Capture the cell that displays the provided text and extract its [x, y] central coordinate. 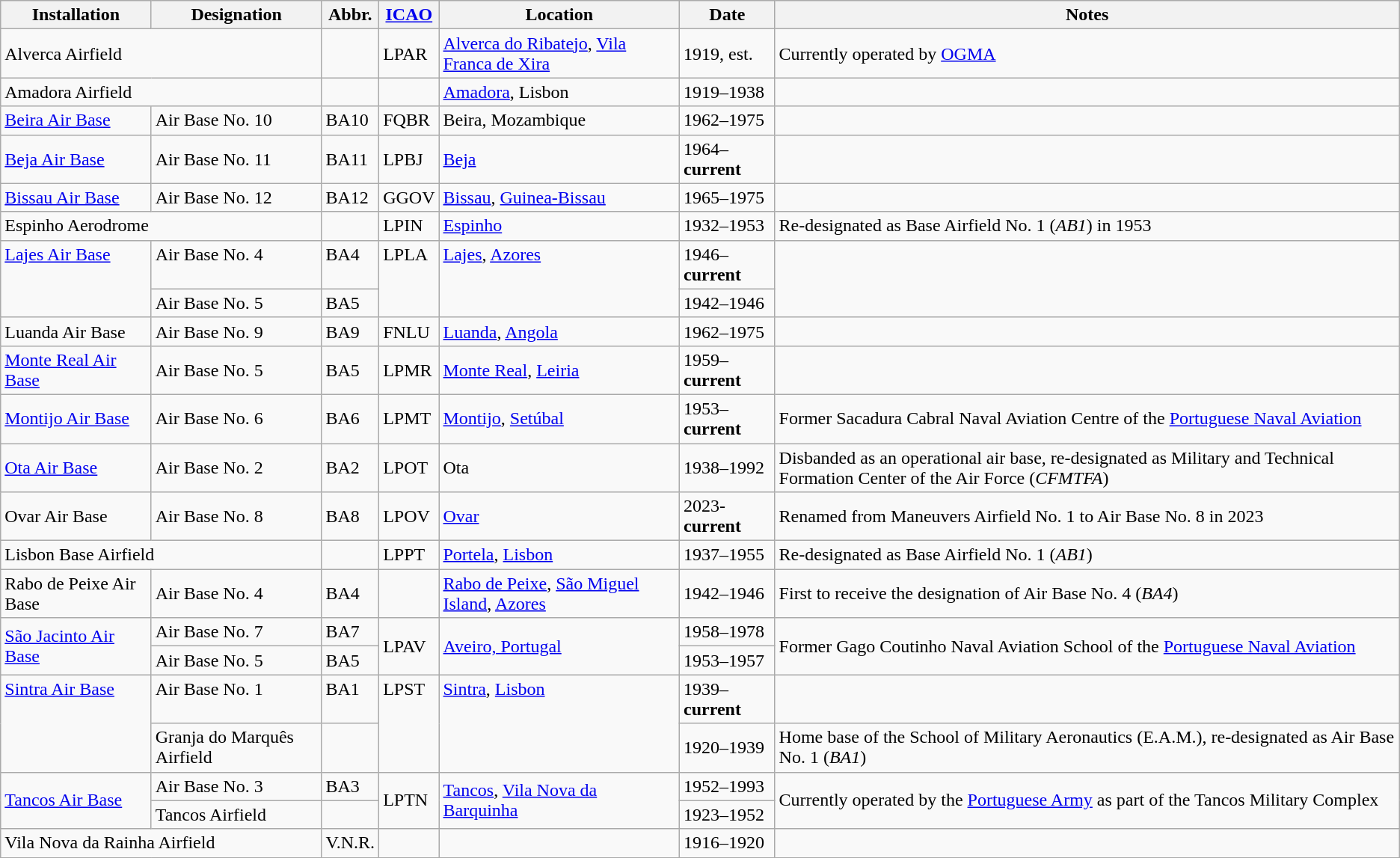
1919–1938 [728, 92]
LPMT [409, 419]
Ovar [559, 516]
Air Base No. 7 [236, 632]
Abbr. [350, 15]
1958–1978 [728, 632]
Air Base No. 2 [236, 467]
Re-designated as Base Airfield No. 1 (AB1) in 1953 [1087, 226]
Espinho [559, 226]
Bissau, Guinea-Bissau [559, 197]
Air Base No. 11 [236, 159]
1953–current [728, 419]
V.N.R. [350, 843]
1923–1952 [728, 815]
1952–1993 [728, 786]
Tancos Airfield [236, 815]
LPAR [409, 54]
1937–1955 [728, 555]
1916–1920 [728, 843]
LPAV [409, 646]
Beja Air Base [76, 159]
BA11 [350, 159]
Beja [559, 159]
First to receive the designation of Air Base No. 4 (BA4) [1087, 594]
1959–current [728, 370]
BA12 [350, 197]
Air Base No. 1 [236, 699]
Air Base No. 10 [236, 120]
GGOV [409, 197]
1953–1957 [728, 661]
Monte Real, Leiria [559, 370]
Tancos, Vila Nova da Barquinha [559, 800]
Alverca Airfield [162, 54]
Location [559, 15]
BA7 [350, 632]
Air Base No. 3 [236, 786]
1920–1939 [728, 748]
Amadora Airfield [162, 92]
Air Base No. 12 [236, 197]
Former Sacadura Cabral Naval Aviation Centre of the Portuguese Naval Aviation [1087, 419]
Currently operated by the Portuguese Army as part of the Tancos Military Complex [1087, 800]
Re-designated as Base Airfield No. 1 (AB1) [1087, 555]
Date [728, 15]
Luanda Air Base [76, 331]
LPMR [409, 370]
1938–1992 [728, 467]
BA2 [350, 467]
Ovar Air Base [76, 516]
1919, est. [728, 54]
Ota Air Base [76, 467]
Air Base No. 8 [236, 516]
LPTN [409, 800]
Monte Real Air Base [76, 370]
LPIN [409, 226]
ICAO [409, 15]
Portela, Lisbon [559, 555]
Espinho Aerodrome [162, 226]
LPPT [409, 555]
Luanda, Angola [559, 331]
1939–current [728, 699]
LPST [409, 723]
Montijo Air Base [76, 419]
Bissau Air Base [76, 197]
Lajes Air Base [76, 278]
BA6 [350, 419]
2023-current [728, 516]
Home base of the School of Military Aeronautics (E.A.M.), re-designated as Air Base No. 1 (BA1) [1087, 748]
BA9 [350, 331]
LPBJ [409, 159]
BA3 [350, 786]
Ota [559, 467]
Designation [236, 15]
Air Base No. 6 [236, 419]
Beira Air Base [76, 120]
BA8 [350, 516]
Montijo, Setúbal [559, 419]
LPLA [409, 278]
Former Gago Coutinho Naval Aviation School of the Portuguese Naval Aviation [1087, 646]
Notes [1087, 15]
FQBR [409, 120]
BA10 [350, 120]
Lajes, Azores [559, 278]
Air Base No. 9 [236, 331]
Aveiro, Portugal [559, 646]
Vila Nova da Rainha Airfield [162, 843]
LPOV [409, 516]
BA1 [350, 699]
Tancos Air Base [76, 800]
Rabo de Peixe, São Miguel Island, Azores [559, 594]
Alverca do Ribatejo, Vila Franca de Xira [559, 54]
Sintra, Lisbon [559, 723]
1946–current [728, 265]
1965–1975 [728, 197]
Amadora, Lisbon [559, 92]
Granja do Marquês Airfield [236, 748]
São Jacinto Air Base [76, 646]
FNLU [409, 331]
Currently operated by OGMA [1087, 54]
1932–1953 [728, 226]
Disbanded as an operational air base, re-designated as Military and Technical Formation Center of the Air Force (CFMTFA) [1087, 467]
Installation [76, 15]
Sintra Air Base [76, 723]
Beira, Mozambique [559, 120]
1964–current [728, 159]
LPOT [409, 467]
Lisbon Base Airfield [162, 555]
Rabo de Peixe Air Base [76, 594]
Renamed from Maneuvers Airfield No. 1 to Air Base No. 8 in 2023 [1087, 516]
